Determine the (X, Y) coordinate at the center of the cell enclosing the given text.  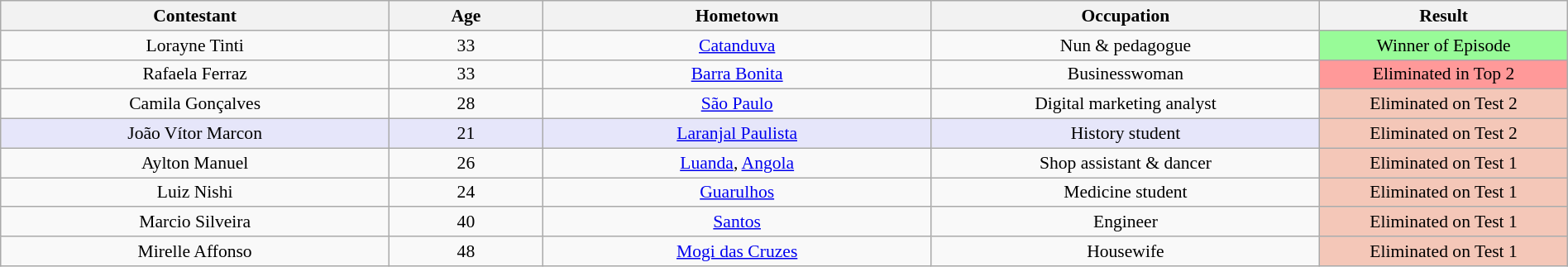
Winner of Episode (1444, 45)
Eliminated in Top 2 (1444, 74)
Engineer (1126, 222)
28 (466, 104)
Luiz Nishi (195, 193)
Guarulhos (737, 193)
São Paulo (737, 104)
Lorayne Tinti (195, 45)
21 (466, 134)
Occupation (1126, 16)
João Vítor Marcon (195, 134)
Aylton Manuel (195, 163)
History student (1126, 134)
Marcio Silveira (195, 222)
Shop assistant & dancer (1126, 163)
48 (466, 251)
Nun & pedagogue (1126, 45)
Medicine student (1126, 193)
Result (1444, 16)
Santos (737, 222)
Barra Bonita (737, 74)
Rafaela Ferraz (195, 74)
Housewife (1126, 251)
Laranjal Paulista (737, 134)
40 (466, 222)
Contestant (195, 16)
Hometown (737, 16)
Businesswoman (1126, 74)
Digital marketing analyst (1126, 104)
26 (466, 163)
Luanda, Angola (737, 163)
Camila Gonçalves (195, 104)
Mirelle Affonso (195, 251)
Mogi das Cruzes (737, 251)
Age (466, 16)
24 (466, 193)
Catanduva (737, 45)
